Scan for the cell matching the given text and deliver its (X, Y) coordinate at center. 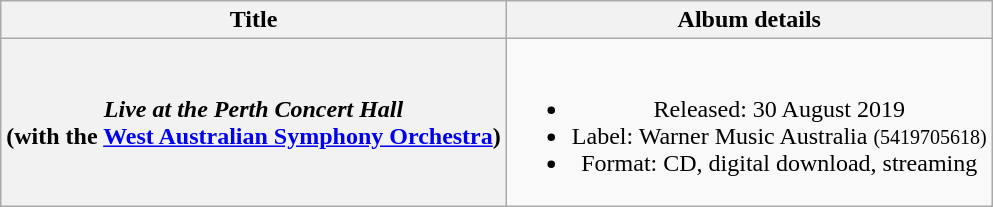
Live at the Perth Concert Hall (with the West Australian Symphony Orchestra) (254, 122)
Title (254, 20)
Released: 30 August 2019Label: Warner Music Australia (5419705618)Format: CD, digital download, streaming (749, 122)
Album details (749, 20)
